Detect which cell encompasses the target text, then output its (X, Y) center coordinate. 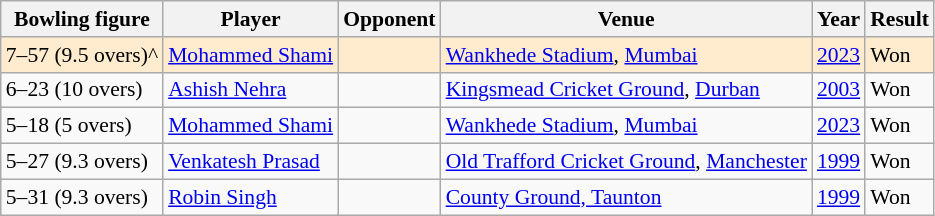
Opponent (390, 19)
5–27 (9.3 overs) (82, 162)
Venue (626, 19)
6–23 (10 overs) (82, 90)
Old Trafford Cricket Ground, Manchester (626, 162)
Venkatesh Prasad (250, 162)
Result (900, 19)
2003 (838, 90)
Bowling figure (82, 19)
5–31 (9.3 overs) (82, 197)
Kingsmead Cricket Ground, Durban (626, 90)
Player (250, 19)
Robin Singh (250, 197)
Year (838, 19)
Ashish Nehra (250, 90)
7–57 (9.5 overs)^ (82, 55)
5–18 (5 overs) (82, 126)
County Ground, Taunton (626, 197)
